Capture the cell that displays the provided text and extract its (X, Y) central coordinate. 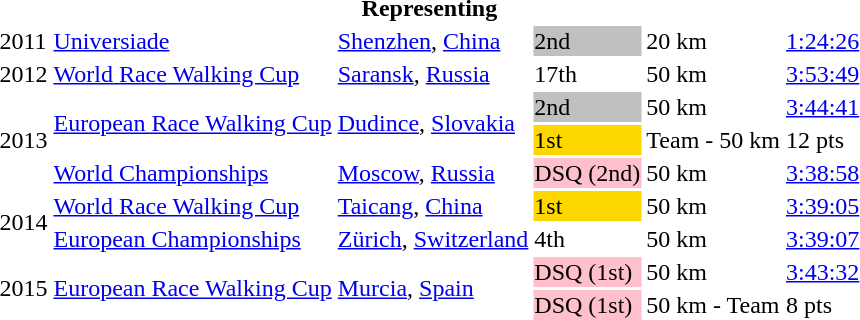
3:38:58 (822, 173)
Dudince, Slovakia (433, 124)
50 km - Team (714, 305)
Zürich, Switzerland (433, 239)
Shenzhen, China (433, 41)
17th (588, 74)
3:43:32 (822, 272)
20 km (714, 41)
Murcia, Spain (433, 288)
4th (588, 239)
3:39:05 (822, 206)
3:44:41 (822, 107)
1:24:26 (822, 41)
3:39:07 (822, 239)
World Championships (192, 173)
Universiade (192, 41)
8 pts (822, 305)
European Championships (192, 239)
Moscow, Russia (433, 173)
3:53:49 (822, 74)
Saransk, Russia (433, 74)
DSQ (2nd) (588, 173)
Taicang, China (433, 206)
12 pts (822, 140)
Team - 50 km (714, 140)
